Output the [x, y] coordinate of the center of the cell containing the given text.  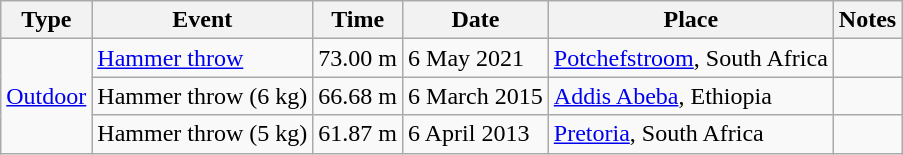
Place [690, 20]
Event [202, 20]
Hammer throw [202, 58]
6 March 2015 [476, 96]
Time [358, 20]
73.00 m [358, 58]
6 May 2021 [476, 58]
Addis Abeba, Ethiopia [690, 96]
Potchefstroom, South Africa [690, 58]
Type [46, 20]
Date [476, 20]
61.87 m [358, 134]
6 April 2013 [476, 134]
Pretoria, South Africa [690, 134]
Notes [867, 20]
Hammer throw (6 kg) [202, 96]
Hammer throw (5 kg) [202, 134]
Outdoor [46, 96]
66.68 m [358, 96]
